Pinpoint the cell where the given text exists, returning its [X, Y] midpoint coordinate. 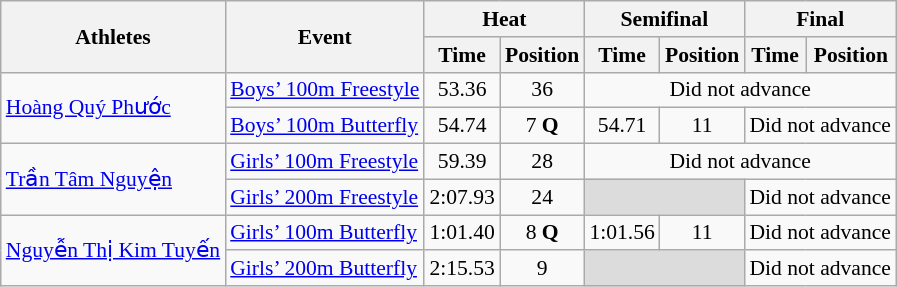
2:15.53 [462, 269]
24 [542, 197]
Event [324, 36]
Boys’ 100m Freestyle [324, 90]
59.39 [462, 162]
Boys’ 100m Butterfly [324, 126]
Nguyễn Thị Kim Tuyến [113, 250]
Girls’ 200m Butterfly [324, 269]
54.71 [622, 126]
8 Q [542, 233]
Hoàng Quý Phước [113, 108]
Semifinal [664, 19]
Athletes [113, 36]
53.36 [462, 90]
Girls’ 100m Freestyle [324, 162]
7 Q [542, 126]
Trần Tâm Nguyện [113, 180]
Girls’ 200m Freestyle [324, 197]
1:01.56 [622, 233]
9 [542, 269]
28 [542, 162]
2:07.93 [462, 197]
54.74 [462, 126]
Girls’ 100m Butterfly [324, 233]
1:01.40 [462, 233]
Heat [504, 19]
36 [542, 90]
Final [820, 19]
